Return the (x, y) coordinate for the center point of the cell that contains the specified text.  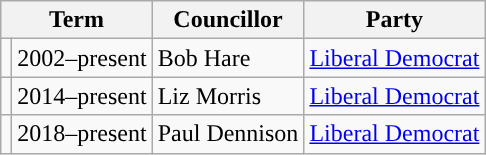
Liz Morris (228, 96)
Councillor (228, 20)
Paul Dennison (228, 134)
Term (76, 20)
Party (394, 20)
2002–present (82, 58)
2014–present (82, 96)
2018–present (82, 134)
Bob Hare (228, 58)
